Output the [X, Y] coordinate of the center of the cell containing the given text.  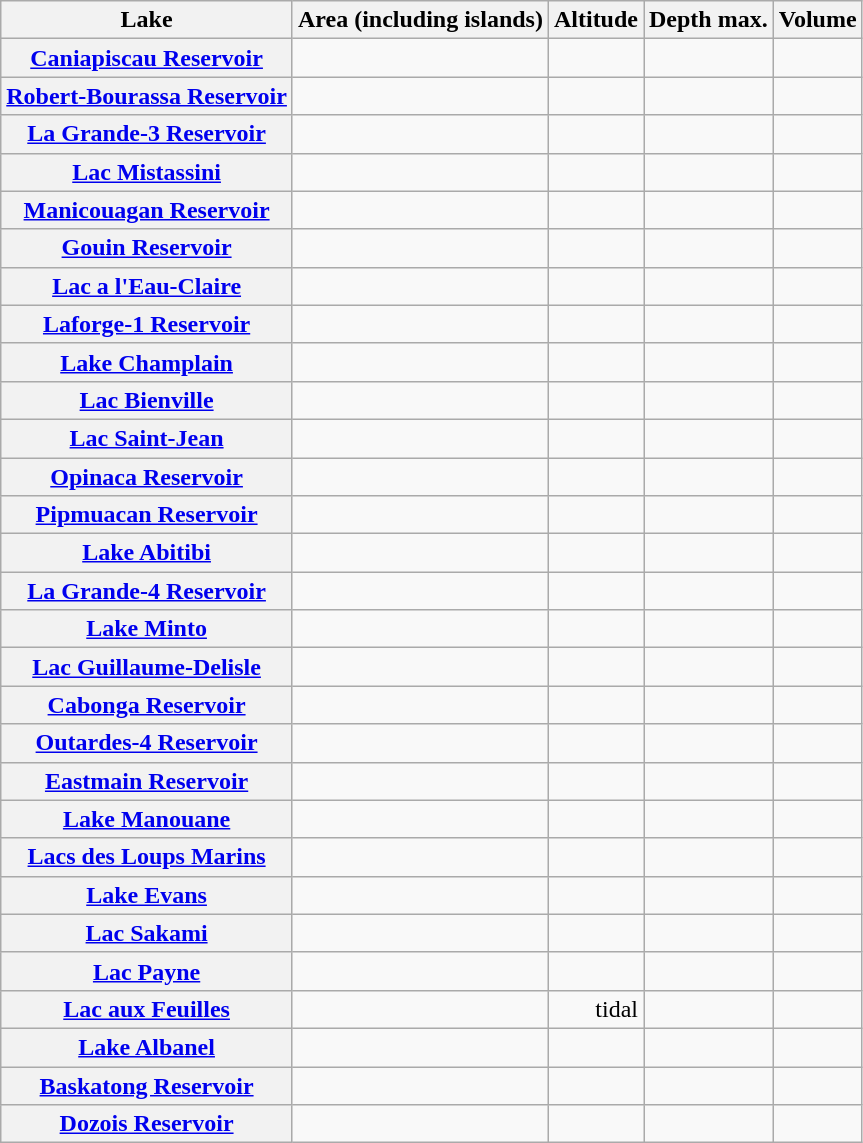
Lake Albanel [147, 1047]
Manicouagan Reservoir [147, 210]
Lacs des Loups Marins [147, 857]
Lac a l'Eau-Claire [147, 286]
Lac Bienville [147, 400]
Lac Sakami [147, 933]
Altitude [596, 20]
Lake Evans [147, 895]
Laforge-1 Reservoir [147, 324]
Lac Payne [147, 971]
Volume [818, 20]
Gouin Reservoir [147, 248]
Caniapiscau Reservoir [147, 58]
Outardes-4 Reservoir [147, 743]
Baskatong Reservoir [147, 1085]
Eastmain Reservoir [147, 781]
Lake Minto [147, 629]
Area (including islands) [420, 20]
Dozois Reservoir [147, 1124]
Depth max. [709, 20]
Robert-Bourassa Reservoir [147, 96]
Cabonga Reservoir [147, 705]
tidal [596, 1009]
Lake Abitibi [147, 553]
Lac Guillaume-Delisle [147, 667]
Opinaca Reservoir [147, 477]
Lake Manouane [147, 819]
Lac Saint-Jean [147, 438]
Lake [147, 20]
Lake Champlain [147, 362]
Lac Mistassini [147, 172]
La Grande-4 Reservoir [147, 591]
Lac aux Feuilles [147, 1009]
Pipmuacan Reservoir [147, 515]
La Grande-3 Reservoir [147, 134]
